Return [X, Y] of the center of cell containing provided text 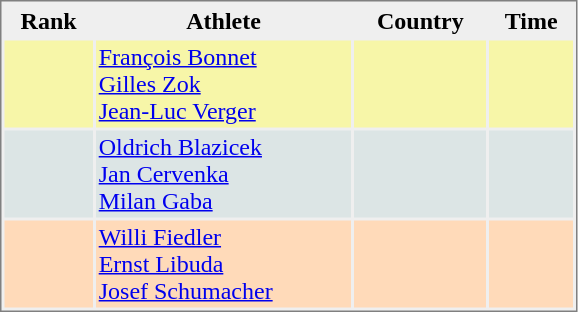
Rank [48, 20]
François BonnetGilles ZokJean-Luc Verger [224, 84]
Oldrich BlazicekJan CervenkaMilan Gaba [224, 174]
Time [531, 20]
Country [421, 20]
Athlete [224, 20]
Willi FiedlerErnst LibudaJosef Schumacher [224, 264]
